Return the [X, Y] coordinate for the center point of the cell that contains the specified text.  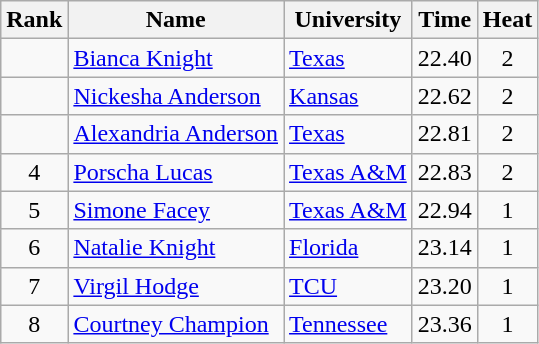
Rank [34, 20]
22.40 [444, 58]
23.36 [444, 324]
22.94 [444, 210]
University [348, 20]
Bianca Knight [176, 58]
23.20 [444, 286]
Tennessee [348, 324]
5 [34, 210]
Nickesha Anderson [176, 96]
Simone Facey [176, 210]
22.62 [444, 96]
23.14 [444, 248]
Virgil Hodge [176, 286]
Florida [348, 248]
Courtney Champion [176, 324]
22.81 [444, 134]
TCU [348, 286]
Name [176, 20]
4 [34, 172]
7 [34, 286]
22.83 [444, 172]
Alexandria Anderson [176, 134]
Kansas [348, 96]
Time [444, 20]
8 [34, 324]
Porscha Lucas [176, 172]
Heat [507, 20]
Natalie Knight [176, 248]
6 [34, 248]
